Detect which cell encompasses the target text, then output its (X, Y) center coordinate. 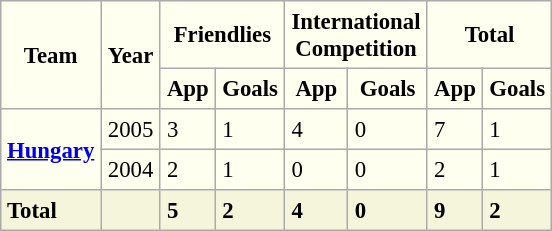
2005 (130, 129)
Friendlies (222, 35)
9 (454, 210)
5 (188, 210)
3 (188, 129)
Year (130, 55)
7 (454, 129)
Hungary (50, 150)
InternationalCompetition (356, 35)
Team (50, 55)
2004 (130, 169)
